From the cell containing the given text, extract its center point as [X, Y] coordinate. 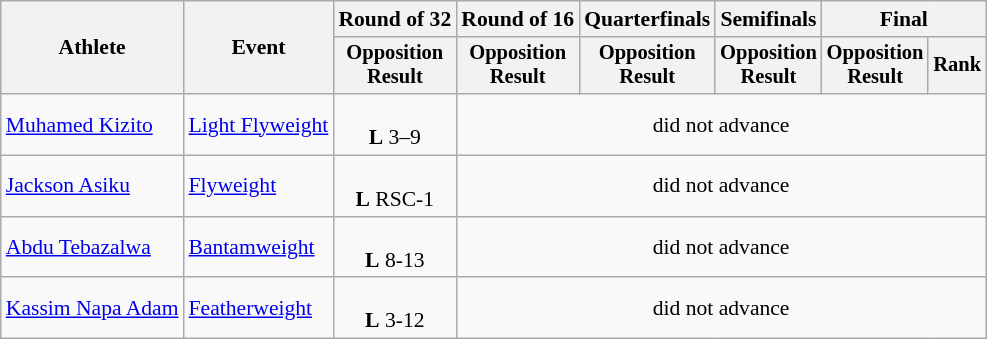
Jackson Asiku [92, 186]
Event [259, 48]
Athlete [92, 48]
Kassim Napa Adam [92, 308]
Quarterfinals [647, 19]
Light Flyweight [259, 124]
Abdu Tebazalwa [92, 248]
Final [904, 19]
L 8-13 [394, 248]
Round of 32 [394, 19]
Round of 16 [518, 19]
L 3–9 [394, 124]
Semifinals [768, 19]
L RSC-1 [394, 186]
Flyweight [259, 186]
L 3-12 [394, 308]
Muhamed Kizito [92, 124]
Bantamweight [259, 248]
Rank [957, 66]
Featherweight [259, 308]
